Find where the given text appears and provide that cell's center as [x, y] coordinate. 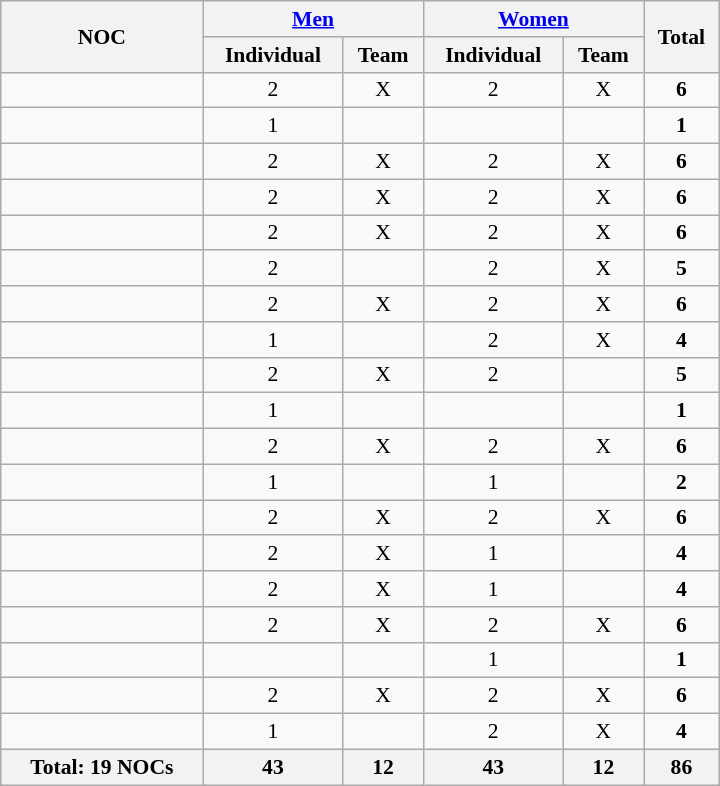
NOC [102, 36]
Women [533, 19]
Total [682, 36]
Total: 19 NOCs [102, 767]
Men [313, 19]
86 [682, 767]
